Return (X, Y) of the center of cell containing provided text 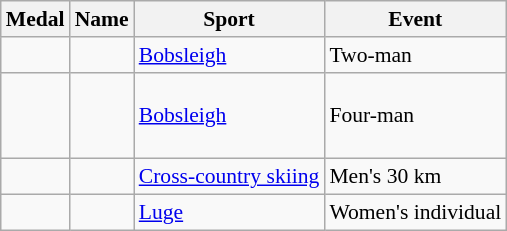
Medal (36, 19)
Two-man (415, 55)
Cross-country skiing (230, 177)
Men's 30 km (415, 177)
Sport (230, 19)
Four-man (415, 116)
Women's individual (415, 213)
Name (102, 19)
Event (415, 19)
Luge (230, 213)
